Locate the cell with the specified text and output its [X, Y] center coordinate. 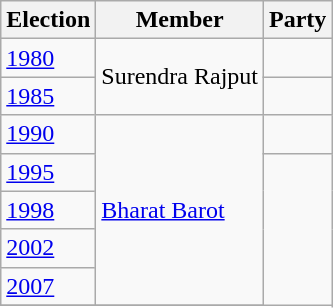
Party [298, 20]
Election [48, 20]
2007 [48, 286]
1995 [48, 172]
1980 [48, 58]
Member [180, 20]
1990 [48, 134]
1998 [48, 210]
2002 [48, 248]
Bharat Barot [180, 210]
1985 [48, 96]
Surendra Rajput [180, 77]
